Provide the [x, y] coordinate of the cell's center where the given text is located.  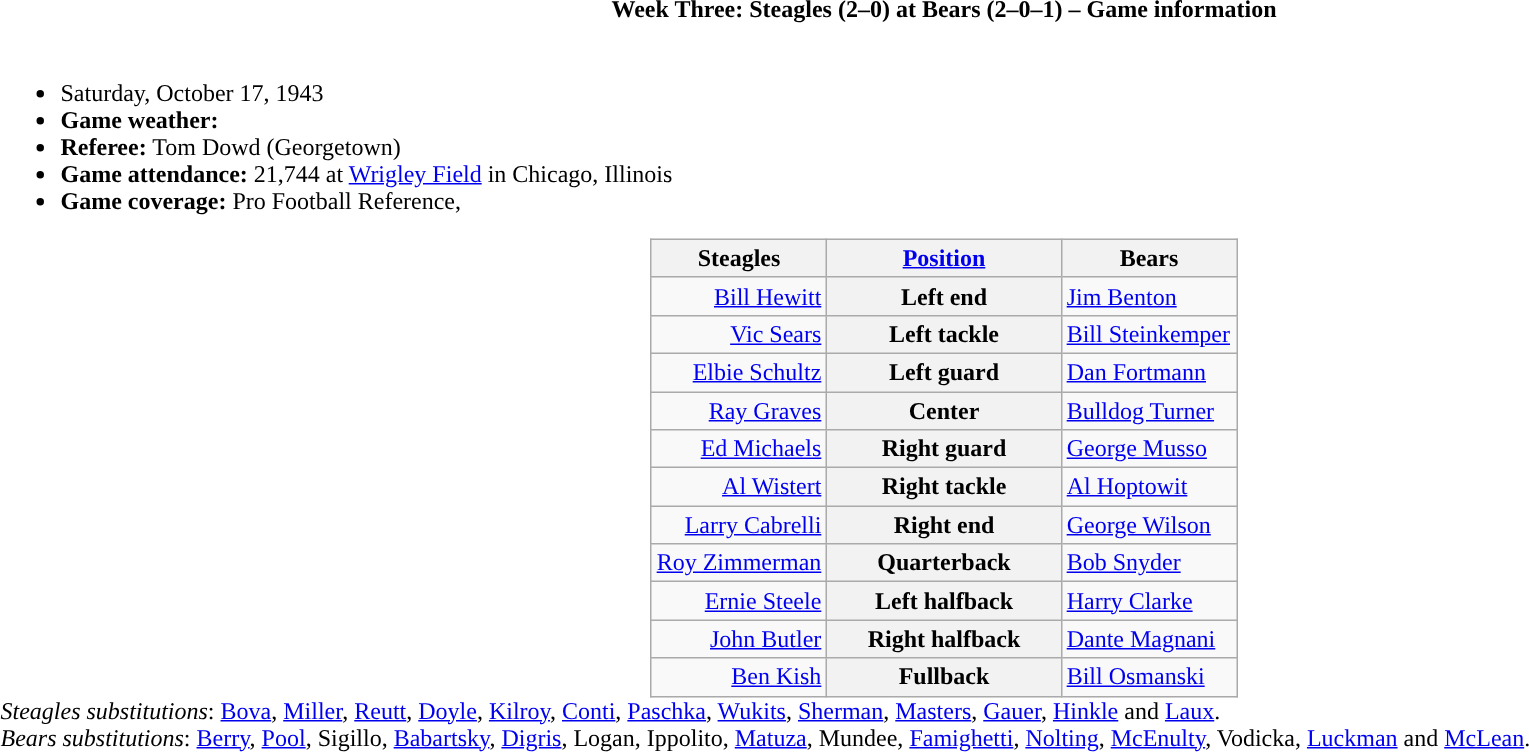
Center [944, 411]
Left halfback [944, 601]
Bulldog Turner [1149, 411]
Fullback [944, 677]
Quarterback [944, 563]
Steagles [739, 258]
Elbie Schultz [739, 372]
Left guard [944, 372]
Right halfback [944, 639]
Al Wistert [739, 487]
Left end [944, 296]
Harry Clarke [1149, 601]
Bob Snyder [1149, 563]
Ed Michaels [739, 449]
Bill Steinkemper [1149, 334]
Bears [1149, 258]
Dan Fortmann [1149, 372]
John Butler [739, 639]
Bill Osmanski [1149, 677]
George Wilson [1149, 525]
Vic Sears [739, 334]
Jim Benton [1149, 296]
Position [944, 258]
Right end [944, 525]
Ben Kish [739, 677]
Ernie Steele [739, 601]
Larry Cabrelli [739, 525]
George Musso [1149, 449]
Bill Hewitt [739, 296]
Al Hoptowit [1149, 487]
Dante Magnani [1149, 639]
Ray Graves [739, 411]
Right tackle [944, 487]
Roy Zimmerman [739, 563]
Right guard [944, 449]
Left tackle [944, 334]
